Scan for the cell matching the given text and deliver its (X, Y) coordinate at center. 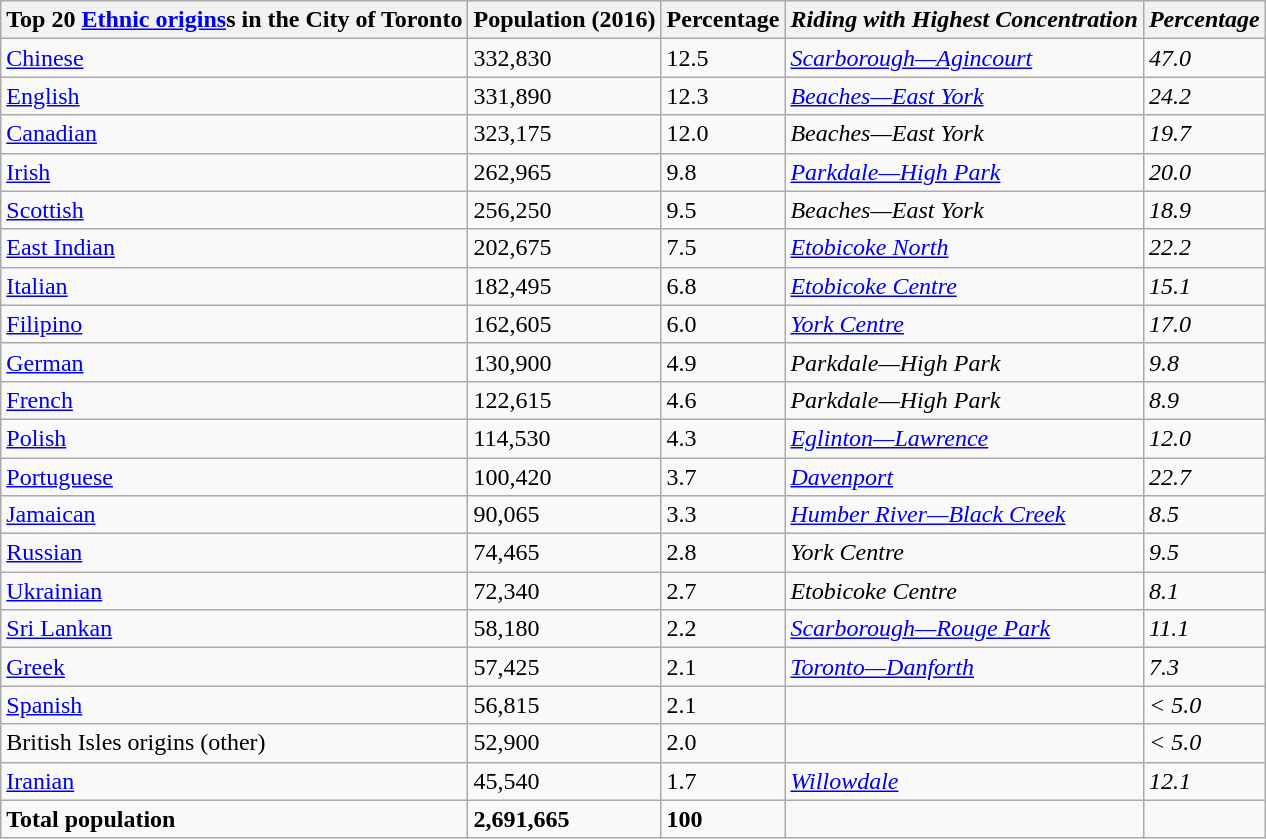
162,605 (564, 324)
Portuguese (234, 477)
Sri Lankan (234, 629)
24.2 (1204, 96)
323,175 (564, 134)
Filipino (234, 324)
Chinese (234, 58)
4.3 (723, 438)
100,420 (564, 477)
Eglinton—Lawrence (964, 438)
2.7 (723, 591)
1.7 (723, 781)
17.0 (1204, 324)
Canadian (234, 134)
German (234, 362)
262,965 (564, 172)
47.0 (1204, 58)
Russian (234, 553)
22.2 (1204, 248)
332,830 (564, 58)
French (234, 400)
Iranian (234, 781)
52,900 (564, 743)
130,900 (564, 362)
90,065 (564, 515)
2,691,665 (564, 819)
6.0 (723, 324)
122,615 (564, 400)
Humber River—Black Creek (964, 515)
11.1 (1204, 629)
Willowdale (964, 781)
56,815 (564, 705)
Italian (234, 286)
18.9 (1204, 210)
Irish (234, 172)
74,465 (564, 553)
2.0 (723, 743)
256,250 (564, 210)
3.7 (723, 477)
Scarborough—Agincourt (964, 58)
331,890 (564, 96)
Total population (234, 819)
4.9 (723, 362)
8.5 (1204, 515)
114,530 (564, 438)
Scottish (234, 210)
Greek (234, 667)
English (234, 96)
58,180 (564, 629)
East Indian (234, 248)
12.3 (723, 96)
4.6 (723, 400)
72,340 (564, 591)
15.1 (1204, 286)
19.7 (1204, 134)
Polish (234, 438)
Riding with Highest Concentration (964, 20)
British Isles origins (other) (234, 743)
Ukrainian (234, 591)
45,540 (564, 781)
3.3 (723, 515)
12.1 (1204, 781)
Toronto—Danforth (964, 667)
7.5 (723, 248)
57,425 (564, 667)
182,495 (564, 286)
12.5 (723, 58)
Spanish (234, 705)
22.7 (1204, 477)
202,675 (564, 248)
Population (2016) (564, 20)
7.3 (1204, 667)
Top 20 Ethnic originss in the City of Toronto (234, 20)
2.8 (723, 553)
Jamaican (234, 515)
100 (723, 819)
8.1 (1204, 591)
6.8 (723, 286)
20.0 (1204, 172)
Etobicoke North (964, 248)
2.2 (723, 629)
8.9 (1204, 400)
Scarborough—Rouge Park (964, 629)
Davenport (964, 477)
